Determine the [x, y] coordinate at the center of the cell enclosing the given text.  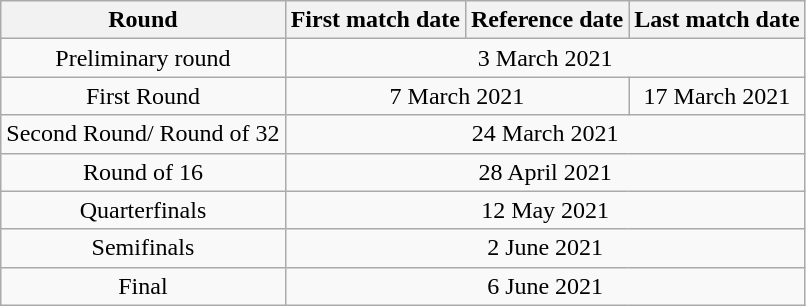
First match date [375, 20]
Second Round/ Round of 32 [143, 134]
17 March 2021 [717, 96]
Last match date [717, 20]
7 March 2021 [457, 96]
Round [143, 20]
2 June 2021 [545, 248]
Round of 16 [143, 172]
Final [143, 286]
Quarterfinals [143, 210]
28 April 2021 [545, 172]
First Round [143, 96]
12 May 2021 [545, 210]
6 June 2021 [545, 286]
Semifinals [143, 248]
24 March 2021 [545, 134]
3 March 2021 [545, 58]
Preliminary round [143, 58]
Reference date [546, 20]
